Determine the (X, Y) coordinate at the center of the cell enclosing the given text.  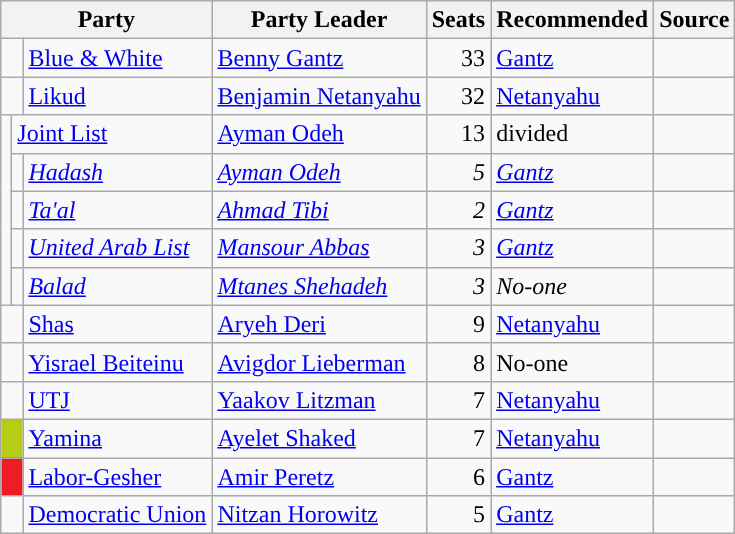
Ayelet Shaked (319, 438)
Likud (118, 96)
UTJ (118, 400)
Nitzan Horowitz (319, 515)
2 (458, 210)
Party Leader (319, 20)
Benjamin Netanyahu (319, 96)
Yaakov Litzman (319, 400)
Balad (118, 286)
Benny Gantz (319, 58)
Avigdor Lieberman (319, 362)
Source (694, 20)
United Arab List (118, 248)
Mansour Abbas (319, 248)
Amir Peretz (319, 477)
13 (458, 134)
Yamina (118, 438)
8 (458, 362)
Hadash (118, 172)
Mtanes Shehadeh (319, 286)
Joint List (112, 134)
divided (572, 134)
6 (458, 477)
Recommended (572, 20)
Shas (118, 324)
Blue & White (118, 58)
Ahmad Tibi (319, 210)
Ta'al (118, 210)
Aryeh Deri (319, 324)
9 (458, 324)
33 (458, 58)
Party (106, 20)
Democratic Union (118, 515)
32 (458, 96)
Yisrael Beiteinu (118, 362)
Labor-Gesher (118, 477)
Seats (458, 20)
